Search for the cell housing the specified text and yield its [x, y] center coordinate. 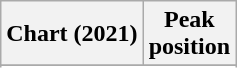
Peakposition [189, 34]
Chart (2021) [72, 34]
